Determine the (X, Y) coordinate at the center of the cell enclosing the given text.  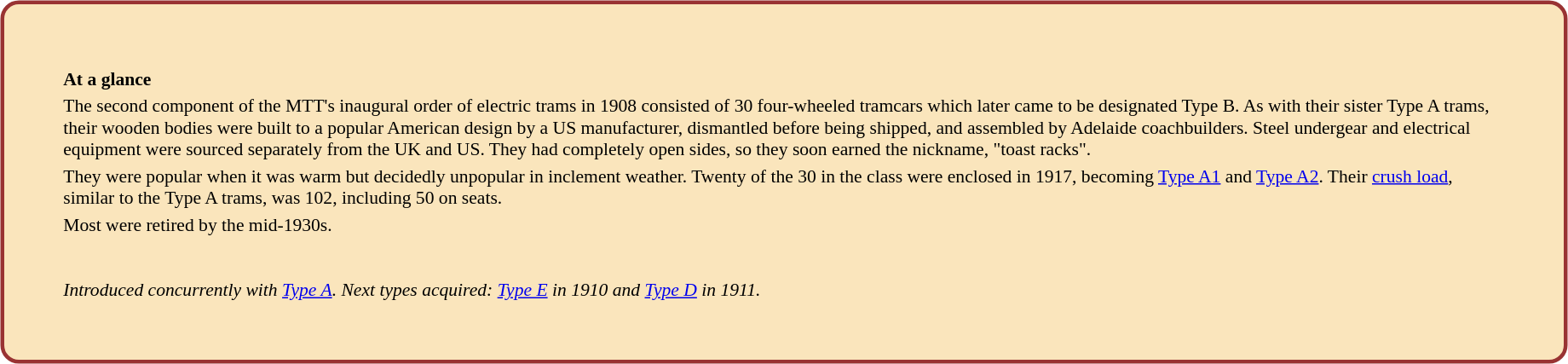
At a glance (784, 79)
Most were retired by the mid-1930s. Introduced concurrently with Type A. Next types acquired: Type E in 1910 and Type D in 1911. (784, 257)
